Search for the cell housing the specified text and yield its [X, Y] center coordinate. 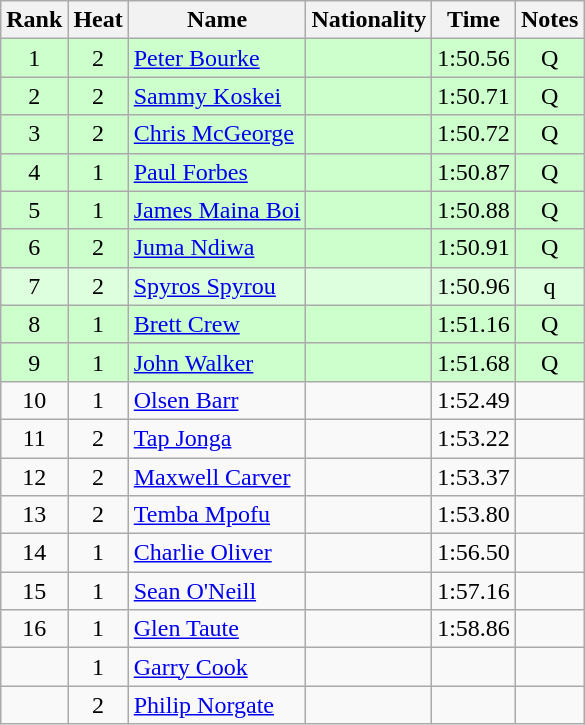
3 [34, 134]
Time [474, 20]
John Walker [217, 362]
Juma Ndiwa [217, 248]
Olsen Barr [217, 400]
12 [34, 477]
Tap Jonga [217, 438]
15 [34, 591]
Philip Norgate [217, 705]
Name [217, 20]
q [549, 286]
1:51.16 [474, 324]
8 [34, 324]
1:50.56 [474, 58]
1:58.86 [474, 629]
Brett Crew [217, 324]
1:52.49 [474, 400]
Maxwell Carver [217, 477]
Sammy Koskei [217, 96]
1:57.16 [474, 591]
1:51.68 [474, 362]
11 [34, 438]
Peter Bourke [217, 58]
14 [34, 553]
16 [34, 629]
Paul Forbes [217, 172]
Notes [549, 20]
Rank [34, 20]
1:53.22 [474, 438]
13 [34, 515]
1:56.50 [474, 553]
1:50.72 [474, 134]
1:53.80 [474, 515]
Charlie Oliver [217, 553]
7 [34, 286]
1:50.88 [474, 210]
10 [34, 400]
5 [34, 210]
Spyros Spyrou [217, 286]
6 [34, 248]
Garry Cook [217, 667]
4 [34, 172]
Temba Mpofu [217, 515]
Nationality [369, 20]
1:50.71 [474, 96]
1:50.96 [474, 286]
Chris McGeorge [217, 134]
Glen Taute [217, 629]
1:50.87 [474, 172]
Heat [98, 20]
1:50.91 [474, 248]
1:53.37 [474, 477]
9 [34, 362]
James Maina Boi [217, 210]
Sean O'Neill [217, 591]
